Return [x, y] of the center of cell containing provided text 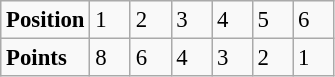
8 [110, 58]
Position [46, 20]
Points [46, 58]
5 [272, 20]
